For the text-containing cell, return its midpoint in (X, Y) coordinate format. 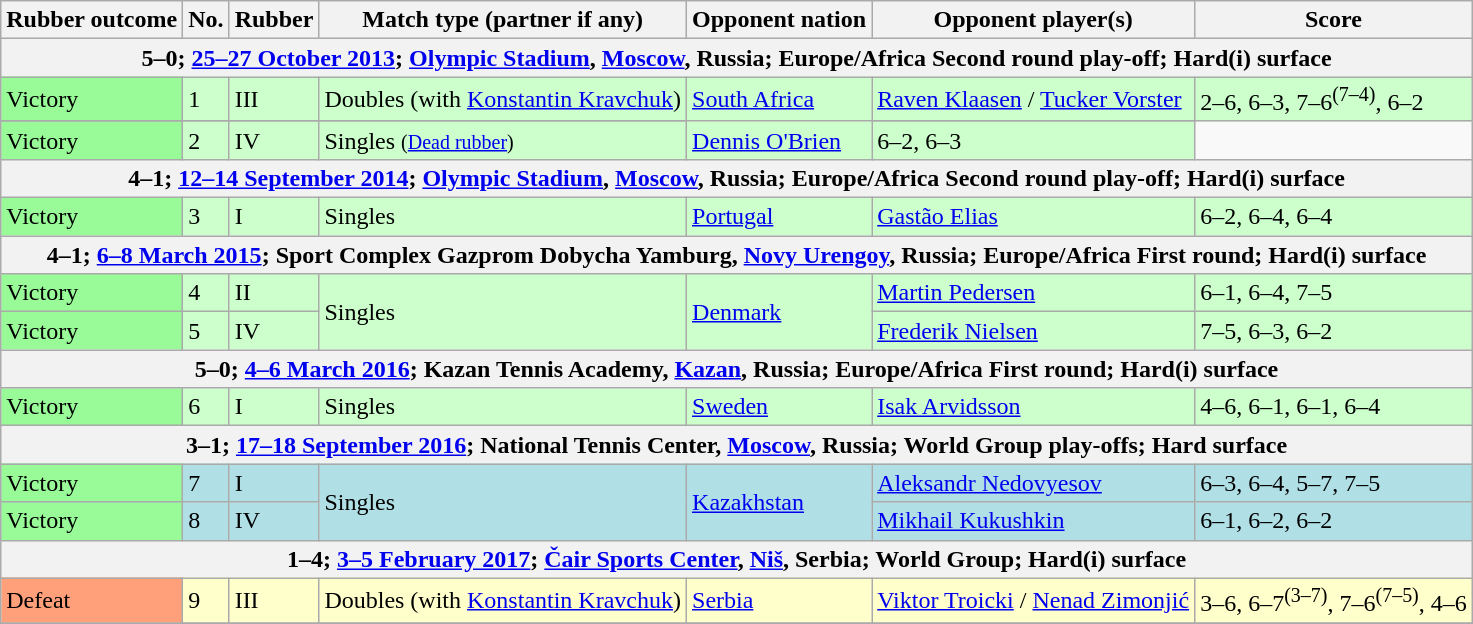
Match type (partner if any) (503, 20)
Raven Klaasen / Tucker Vorster (1034, 100)
2–6, 6–3, 7–6(7–4), 6–2 (1334, 100)
Dennis O'Brien (780, 140)
South Africa (780, 100)
Score (1334, 20)
No. (206, 20)
Kazakhstan (780, 502)
5–0; 25–27 October 2013; Olympic Stadium, Moscow, Russia; Europe/Africa Second round play-off; Hard(i) surface (737, 58)
4–1; 6–8 March 2015; Sport Complex Gazprom Dobycha Yamburg, Novy Urengoy, Russia; Europe/Africa First round; Hard(i) surface (737, 255)
6–3, 6–4, 5–7, 7–5 (1334, 483)
Portugal (780, 217)
6 (206, 407)
Frederik Nielsen (1034, 331)
Rubber outcome (92, 20)
4–6, 6–1, 6–1, 6–4 (1334, 407)
6–1, 6–2, 6–2 (1334, 521)
Opponent nation (780, 20)
6–2, 6–3 (1034, 140)
Gastão Elias (1034, 217)
8 (206, 521)
9 (206, 600)
Viktor Troicki / Nenad Zimonjić (1034, 600)
Sweden (780, 407)
4–1; 12–14 September 2014; Olympic Stadium, Moscow, Russia; Europe/Africa Second round play-off; Hard(i) surface (737, 178)
3 (206, 217)
3–1; 17–18 September 2016; National Tennis Center, Moscow, Russia; World Group play-offs; Hard surface (737, 445)
Rubber (274, 20)
Serbia (780, 600)
6–1, 6–4, 7–5 (1334, 293)
7 (206, 483)
Aleksandr Nedovyesov (1034, 483)
II (274, 293)
3–6, 6–7(3–7), 7–6(7–5), 4–6 (1334, 600)
5–0; 4–6 March 2016; Kazan Tennis Academy, Kazan, Russia; Europe/Africa First round; Hard(i) surface (737, 369)
4 (206, 293)
6–2, 6–4, 6–4 (1334, 217)
1–4; 3–5 February 2017; Čair Sports Center, Niš, Serbia; World Group; Hard(i) surface (737, 559)
Martin Pedersen (1034, 293)
7–5, 6–3, 6–2 (1334, 331)
Singles (Dead rubber) (503, 140)
Opponent player(s) (1034, 20)
2 (206, 140)
Isak Arvidsson (1034, 407)
Defeat (92, 600)
Denmark (780, 312)
5 (206, 331)
1 (206, 100)
Mikhail Kukushkin (1034, 521)
